Return (X, Y) of the center of cell containing provided text 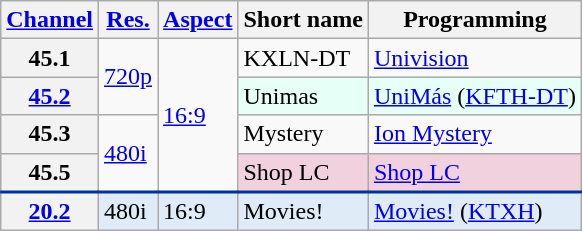
Movies! (303, 212)
Unimas (303, 96)
UniMás (KFTH-DT) (474, 96)
Programming (474, 20)
Short name (303, 20)
45.5 (50, 172)
45.1 (50, 58)
Ion Mystery (474, 134)
20.2 (50, 212)
Movies! (KTXH) (474, 212)
45.2 (50, 96)
Channel (50, 20)
Univision (474, 58)
Aspect (198, 20)
720p (128, 77)
KXLN-DT (303, 58)
45.3 (50, 134)
Res. (128, 20)
Mystery (303, 134)
